For the text-containing cell, return its midpoint in [x, y] coordinate format. 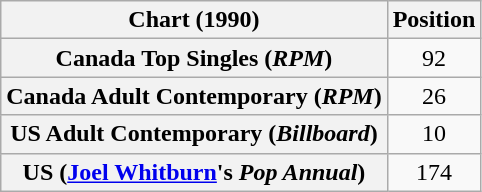
Canada Top Singles (RPM) [194, 58]
26 [434, 96]
US (Joel Whitburn's Pop Annual) [194, 172]
10 [434, 134]
Position [434, 20]
Canada Adult Contemporary (RPM) [194, 96]
92 [434, 58]
US Adult Contemporary (Billboard) [194, 134]
Chart (1990) [194, 20]
174 [434, 172]
